Identify which cell holds the provided text, then report its (X, Y) central coordinate. 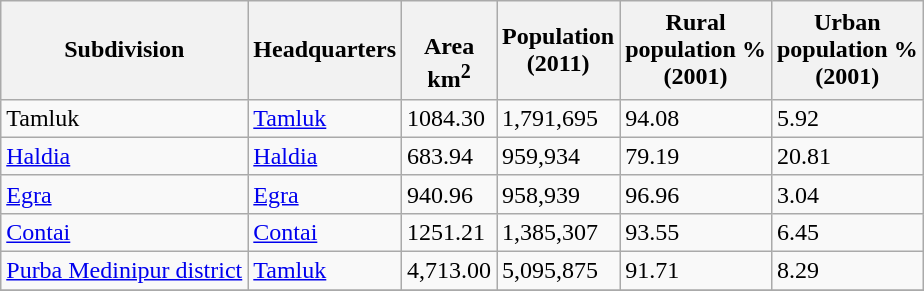
91.71 (696, 271)
683.94 (450, 156)
1,385,307 (558, 232)
93.55 (696, 232)
79.19 (696, 156)
Ruralpopulation %(2001) (696, 50)
4,713.00 (450, 271)
Population(2011) (558, 50)
Headquarters (325, 50)
Urbanpopulation % (2001) (847, 50)
Purba Medinipur district (124, 271)
96.96 (696, 194)
1,791,695 (558, 118)
5.92 (847, 118)
1084.30 (450, 118)
958,939 (558, 194)
940.96 (450, 194)
Subdivision (124, 50)
6.45 (847, 232)
3.04 (847, 194)
94.08 (696, 118)
Areakm2 (450, 50)
20.81 (847, 156)
8.29 (847, 271)
5,095,875 (558, 271)
1251.21 (450, 232)
959,934 (558, 156)
